Identify which cell holds the provided text, then report its (X, Y) central coordinate. 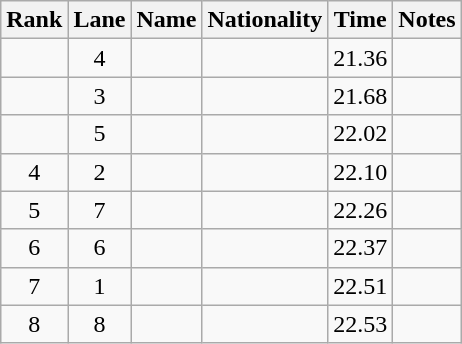
21.68 (360, 96)
Lane (100, 20)
2 (100, 172)
21.36 (360, 58)
Notes (427, 20)
3 (100, 96)
22.26 (360, 210)
22.51 (360, 286)
22.02 (360, 134)
22.10 (360, 172)
Rank (34, 20)
1 (100, 286)
Time (360, 20)
Nationality (265, 20)
Name (166, 20)
22.53 (360, 324)
22.37 (360, 248)
